Detect which cell encompasses the target text, then output its (X, Y) center coordinate. 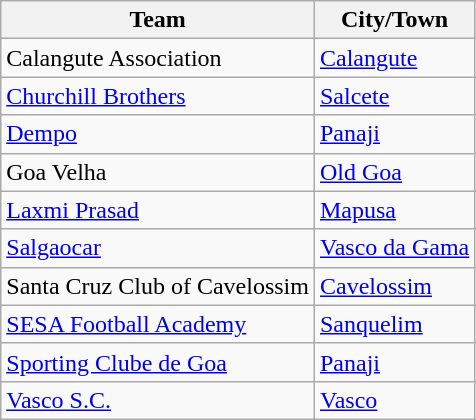
Salcete (394, 96)
Team (158, 20)
Calangute (394, 58)
SESA Football Academy (158, 324)
Sporting Clube de Goa (158, 362)
City/Town (394, 20)
Santa Cruz Club of Cavelossim (158, 286)
Sanquelim (394, 324)
Vasco S.C. (158, 400)
Cavelossim (394, 286)
Dempo (158, 134)
Mapusa (394, 210)
Vasco da Gama (394, 248)
Vasco (394, 400)
Laxmi Prasad (158, 210)
Calangute Association (158, 58)
Goa Velha (158, 172)
Old Goa (394, 172)
Salgaocar (158, 248)
Churchill Brothers (158, 96)
